For the text-containing cell, return its midpoint in [X, Y] coordinate format. 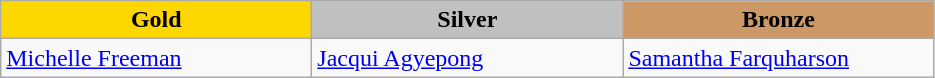
Jacqui Agyepong [468, 58]
Samantha Farquharson [778, 58]
Bronze [778, 20]
Silver [468, 20]
Gold [156, 20]
Michelle Freeman [156, 58]
